Search for the cell housing the specified text and yield its [X, Y] center coordinate. 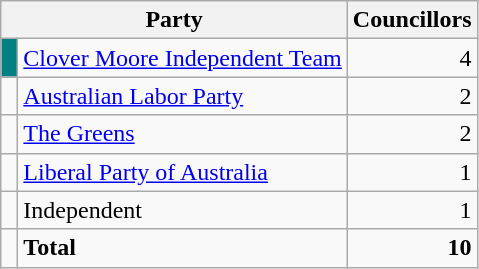
Total [183, 248]
Councillors [412, 20]
4 [412, 58]
Liberal Party of Australia [183, 172]
Clover Moore Independent Team [183, 58]
The Greens [183, 134]
Independent [183, 210]
Party [174, 20]
Australian Labor Party [183, 96]
10 [412, 248]
